Capture the cell that displays the provided text and extract its (x, y) central coordinate. 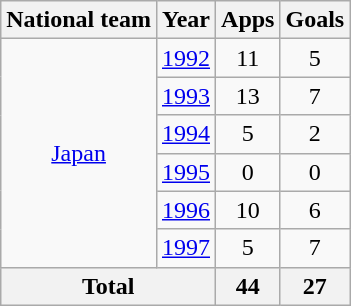
Apps (248, 20)
Goals (315, 20)
1994 (186, 134)
1995 (186, 172)
1997 (186, 248)
1996 (186, 210)
13 (248, 96)
44 (248, 286)
2 (315, 134)
1992 (186, 58)
10 (248, 210)
Year (186, 20)
1993 (186, 96)
11 (248, 58)
Total (108, 286)
Japan (79, 153)
National team (79, 20)
27 (315, 286)
6 (315, 210)
